Pinpoint the cell where the given text exists, returning its (x, y) midpoint coordinate. 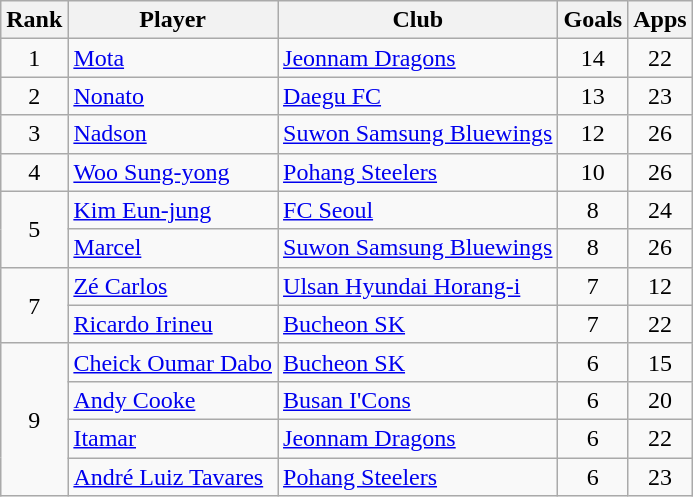
Ricardo Irineu (173, 324)
4 (34, 172)
20 (660, 400)
24 (660, 210)
Nadson (173, 134)
Zé Carlos (173, 286)
Cheick Oumar Dabo (173, 362)
Nonato (173, 96)
1 (34, 58)
Player (173, 20)
9 (34, 419)
2 (34, 96)
13 (593, 96)
Busan I'Cons (418, 400)
Itamar (173, 438)
Woo Sung-yong (173, 172)
Ulsan Hyundai Horang-i (418, 286)
15 (660, 362)
Goals (593, 20)
Kim Eun-jung (173, 210)
3 (34, 134)
André Luiz Tavares (173, 477)
10 (593, 172)
FC Seoul (418, 210)
5 (34, 229)
Apps (660, 20)
Rank (34, 20)
Daegu FC (418, 96)
Andy Cooke (173, 400)
Mota (173, 58)
Marcel (173, 248)
14 (593, 58)
Club (418, 20)
